Determine the [X, Y] coordinate at the center of the cell enclosing the given text.  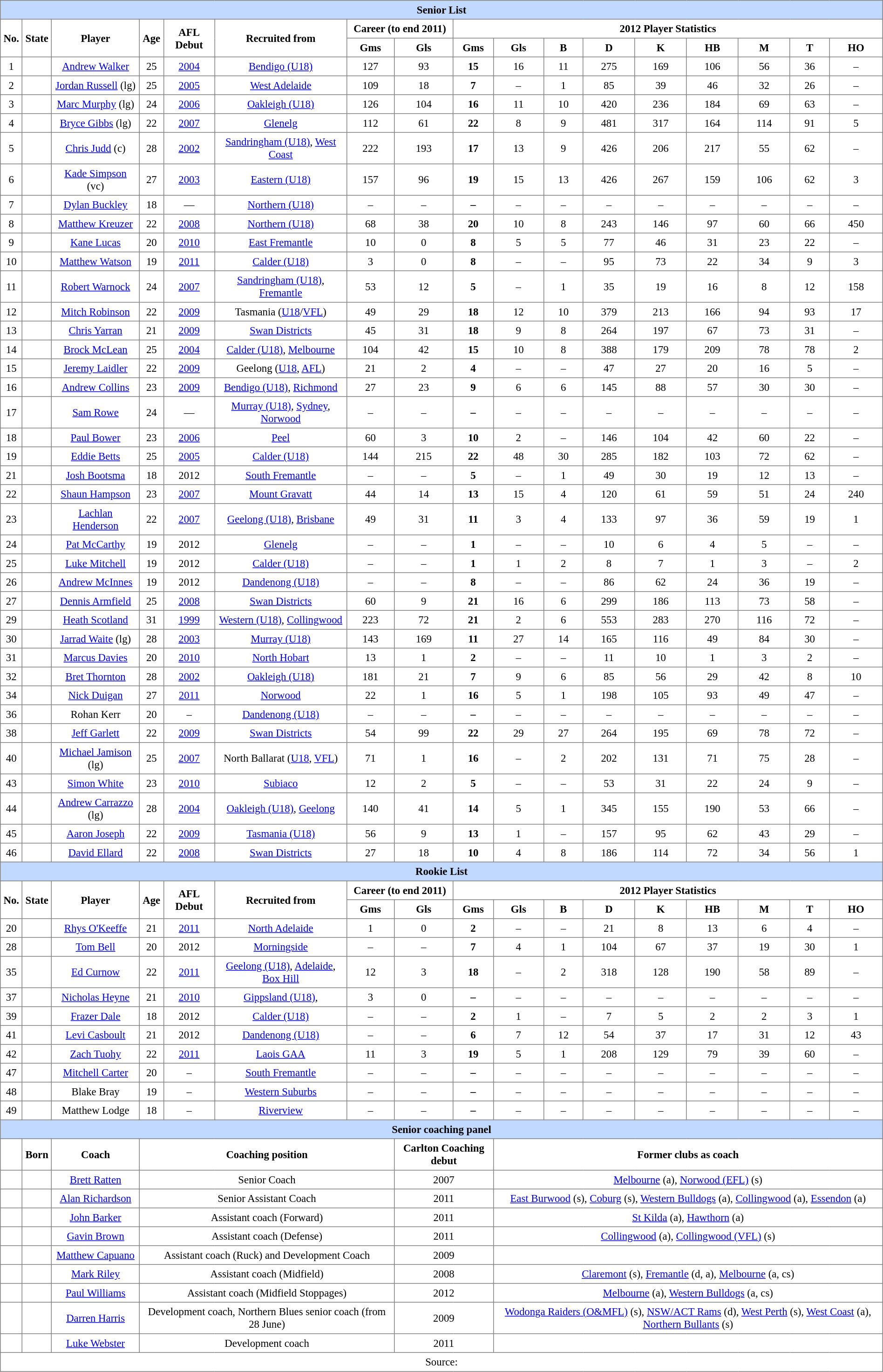
Senior coaching panel [441, 1129]
Assistant coach (Midfield) [267, 1274]
128 [660, 972]
Assistant coach (Ruck) and Development Coach [267, 1255]
68 [370, 224]
77 [609, 242]
Nick Duigan [96, 695]
Gippsland (U18), [280, 997]
198 [609, 695]
236 [660, 104]
206 [660, 148]
Jeremy Laidler [96, 368]
Murray (U18), Sydney, Norwood [280, 412]
Paul Williams [96, 1293]
165 [609, 639]
Former clubs as coach [688, 1154]
Zach Tuohy [96, 1054]
Matthew Watson [96, 261]
Assistant coach (Forward) [267, 1217]
Mark Riley [96, 1274]
388 [609, 349]
Murray (U18) [280, 639]
Andrew McInnes [96, 582]
Oakleigh (U18), Geelong [280, 809]
Born [37, 1154]
120 [609, 494]
94 [764, 312]
345 [609, 809]
Tom Bell [96, 947]
Brett Ratten [96, 1180]
Marcus Davies [96, 657]
North Ballarat (U18, VFL) [280, 758]
Sandringham (U18), West Coast [280, 148]
193 [424, 148]
Alan Richardson [96, 1198]
East Fremantle [280, 242]
Eddie Betts [96, 456]
88 [660, 387]
84 [764, 639]
Chris Judd (c) [96, 148]
Brock McLean [96, 349]
Norwood [280, 695]
105 [660, 695]
Development coach [267, 1343]
Rookie List [441, 871]
East Burwood (s), Coburg (s), Western Bulldogs (a), Collingwood (a), Essendon (a) [688, 1198]
Subiaco [280, 783]
158 [856, 287]
Senior Assistant Coach [267, 1198]
209 [713, 349]
51 [764, 494]
127 [370, 66]
Shaun Hampson [96, 494]
Mitch Robinson [96, 312]
91 [809, 123]
Luke Mitchell [96, 563]
Western Suburbs [280, 1092]
Melbourne (a), Western Bulldogs (a, cs) [688, 1293]
Levi Casboult [96, 1035]
202 [609, 758]
Western (U18), Collingwood [280, 620]
Andrew Walker [96, 66]
Eastern (U18) [280, 180]
Heath Scotland [96, 620]
285 [609, 456]
Simon White [96, 783]
1999 [189, 620]
Geelong (U18, AFL) [280, 368]
155 [660, 809]
Blake Bray [96, 1092]
Calder (U18), Melbourne [280, 349]
Peel [280, 437]
Rohan Kerr [96, 714]
166 [713, 312]
Chris Yarran [96, 330]
Assistant coach (Midfield Stoppages) [267, 1293]
Tasmania (U18/VFL) [280, 312]
Senior List [441, 10]
Frazer Dale [96, 1016]
Josh Bootsma [96, 475]
Development coach, Northern Blues senior coach (from 28 June) [267, 1318]
159 [713, 180]
318 [609, 972]
Bryce Gibbs (lg) [96, 123]
Rhys O'Keeffe [96, 928]
Andrew Collins [96, 387]
195 [660, 733]
John Barker [96, 1217]
Matthew Kreuzer [96, 224]
379 [609, 312]
113 [713, 601]
179 [660, 349]
Ed Curnow [96, 972]
Luke Webster [96, 1343]
Collingwood (a), Collingwood (VFL) (s) [688, 1236]
Darren Harris [96, 1318]
222 [370, 148]
Mount Gravatt [280, 494]
Tasmania (U18) [280, 833]
99 [424, 733]
Marc Murphy (lg) [96, 104]
Geelong (U18), Brisbane [280, 519]
Dylan Buckley [96, 205]
North Adelaide [280, 928]
Mitchell Carter [96, 1072]
75 [764, 758]
Bret Thornton [96, 676]
181 [370, 676]
Robert Warnock [96, 287]
140 [370, 809]
143 [370, 639]
109 [370, 85]
Nicholas Heyne [96, 997]
184 [713, 104]
243 [609, 224]
129 [660, 1054]
Assistant coach (Defense) [267, 1236]
Coach [96, 1154]
450 [856, 224]
223 [370, 620]
197 [660, 330]
145 [609, 387]
267 [660, 180]
Paul Bower [96, 437]
Dennis Armfield [96, 601]
Pat McCarthy [96, 544]
270 [713, 620]
Source: [441, 1362]
Wodonga Raiders (O&MFL) (s), NSW/ACT Rams (d), West Perth (s), West Coast (a), Northern Bullants (s) [688, 1318]
Jordan Russell (lg) [96, 85]
213 [660, 312]
420 [609, 104]
275 [609, 66]
55 [764, 148]
Kade Simpson (vc) [96, 180]
Bendigo (U18), Richmond [280, 387]
283 [660, 620]
96 [424, 180]
Carlton Coaching debut [444, 1154]
79 [713, 1054]
Sandringham (U18), Fremantle [280, 287]
Riverview [280, 1110]
299 [609, 601]
Jeff Garlett [96, 733]
164 [713, 123]
208 [609, 1054]
481 [609, 123]
Aaron Joseph [96, 833]
Sam Rowe [96, 412]
215 [424, 456]
317 [660, 123]
57 [713, 387]
Michael Jamison (lg) [96, 758]
North Hobart [280, 657]
240 [856, 494]
63 [809, 104]
Matthew Capuano [96, 1255]
Gavin Brown [96, 1236]
West Adelaide [280, 85]
Andrew Carrazzo (lg) [96, 809]
Matthew Lodge [96, 1110]
Melbourne (a), Norwood (EFL) (s) [688, 1180]
553 [609, 620]
103 [713, 456]
126 [370, 104]
Jarrad Waite (lg) [96, 639]
Geelong (U18), Adelaide, Box Hill [280, 972]
Bendigo (U18) [280, 66]
89 [809, 972]
Claremont (s), Fremantle (d, a), Melbourne (a, cs) [688, 1274]
144 [370, 456]
Laois GAA [280, 1054]
Lachlan Henderson [96, 519]
86 [609, 582]
112 [370, 123]
St Kilda (a), Hawthorn (a) [688, 1217]
182 [660, 456]
Coaching position [267, 1154]
Kane Lucas [96, 242]
Morningside [280, 947]
133 [609, 519]
131 [660, 758]
David Ellard [96, 853]
Senior Coach [267, 1180]
217 [713, 148]
40 [11, 758]
